Determine the [X, Y] coordinate at the center of the cell enclosing the given text.  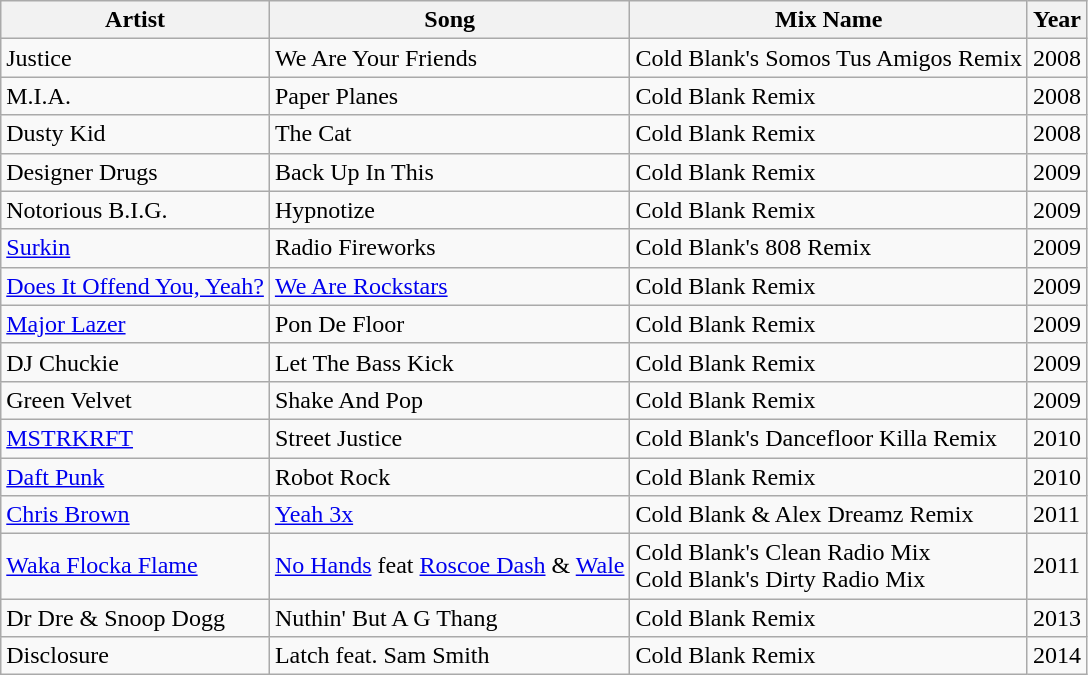
We Are Rockstars [450, 286]
Cold Blank's Dancefloor Killa Remix [829, 438]
Chris Brown [136, 515]
MSTRKRFT [136, 438]
Year [1056, 20]
Back Up In This [450, 172]
2013 [1056, 618]
Latch feat. Sam Smith [450, 656]
Does It Offend You, Yeah? [136, 286]
Major Lazer [136, 324]
Disclosure [136, 656]
Dr Dre & Snoop Dogg [136, 618]
Paper Planes [450, 96]
Hypnotize [450, 210]
Mix Name [829, 20]
Cold Blank's Clean Radio Mix Cold Blank's Dirty Radio Mix [829, 566]
Waka Flocka Flame [136, 566]
Robot Rock [450, 477]
Dusty Kid [136, 134]
Notorious B.I.G. [136, 210]
Artist [136, 20]
Cold Blank's 808 Remix [829, 248]
Pon De Floor [450, 324]
Shake And Pop [450, 400]
Song [450, 20]
Let The Bass Kick [450, 362]
Cold Blank & Alex Dreamz Remix [829, 515]
Designer Drugs [136, 172]
M.I.A. [136, 96]
Radio Fireworks [450, 248]
Surkin [136, 248]
Nuthin' But A G Thang [450, 618]
Cold Blank's Somos Tus Amigos Remix [829, 58]
Yeah 3x [450, 515]
The Cat [450, 134]
We Are Your Friends [450, 58]
Street Justice [450, 438]
Green Velvet [136, 400]
2014 [1056, 656]
No Hands feat Roscoe Dash & Wale [450, 566]
DJ Chuckie [136, 362]
Daft Punk [136, 477]
Justice [136, 58]
